Scan for the cell matching the given text and deliver its [x, y] coordinate at center. 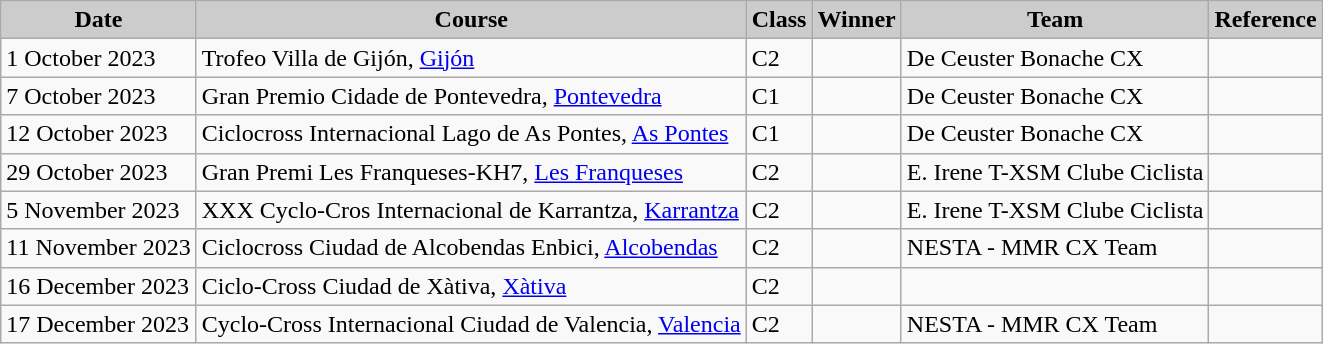
XXX Cyclo-Cros Internacional de Karrantza, Karrantza [471, 210]
29 October 2023 [98, 172]
Gran Premio Cidade de Pontevedra, Pontevedra [471, 96]
Class [779, 20]
Course [471, 20]
7 October 2023 [98, 96]
Team [1055, 20]
Cyclo-Cross Internacional Ciudad de Valencia, Valencia [471, 324]
5 November 2023 [98, 210]
Reference [1266, 20]
Trofeo Villa de Gijón, Gijón [471, 58]
Date [98, 20]
Winner [856, 20]
1 October 2023 [98, 58]
Ciclocross Ciudad de Alcobendas Enbici, Alcobendas [471, 248]
11 November 2023 [98, 248]
12 October 2023 [98, 134]
Ciclocross Internacional Lago de As Pontes, As Pontes [471, 134]
Ciclo-Cross Ciudad de Xàtiva, Xàtiva [471, 286]
17 December 2023 [98, 324]
16 December 2023 [98, 286]
Gran Premi Les Franqueses-KH7, Les Franqueses [471, 172]
